Find where the given text appears and provide that cell's center as (X, Y) coordinate. 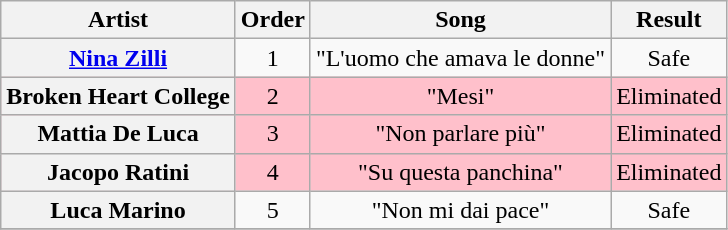
"L'uomo che amava le donne" (460, 58)
"Non parlare più" (460, 134)
Broken Heart College (118, 96)
5 (272, 210)
Song (460, 20)
"Su questa panchina" (460, 172)
Mattia De Luca (118, 134)
3 (272, 134)
1 (272, 58)
"Mesi" (460, 96)
Nina Zilli (118, 58)
"Non mi dai pace" (460, 210)
2 (272, 96)
4 (272, 172)
Artist (118, 20)
Order (272, 20)
Luca Marino (118, 210)
Jacopo Ratini (118, 172)
Result (669, 20)
